Provide the (X, Y) coordinate of the cell's center where the given text is located.  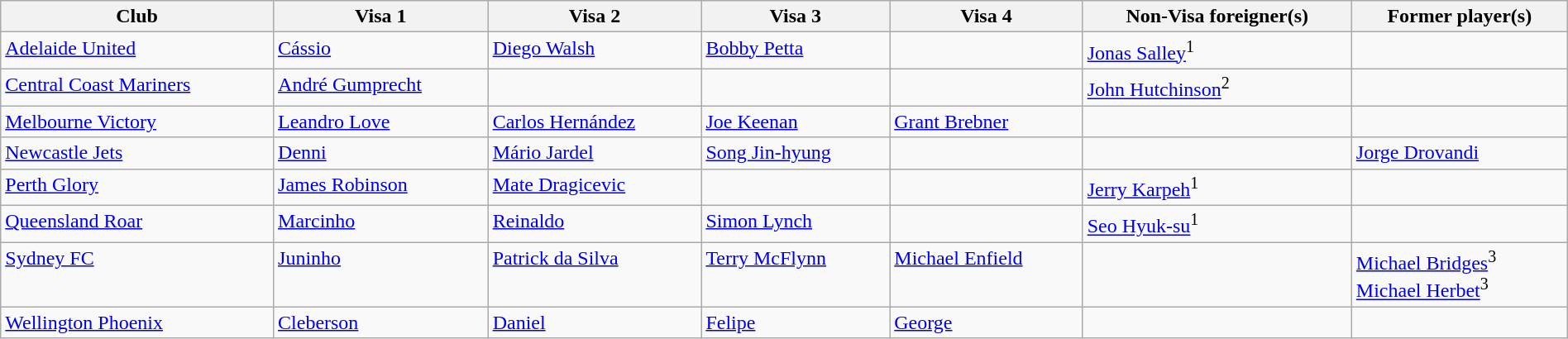
Visa 2 (595, 17)
Michael Bridges3 Michael Herbet3 (1459, 275)
Cleberson (381, 322)
Bobby Petta (796, 51)
Perth Glory (137, 187)
Mário Jardel (595, 153)
Seo Hyuk-su1 (1217, 225)
Jorge Drovandi (1459, 153)
Patrick da Silva (595, 275)
Adelaide United (137, 51)
Jonas Salley1 (1217, 51)
Grant Brebner (986, 122)
Queensland Roar (137, 225)
John Hutchinson2 (1217, 88)
Marcinho (381, 225)
Reinaldo (595, 225)
Juninho (381, 275)
Michael Enfield (986, 275)
Leandro Love (381, 122)
Mate Dragicevic (595, 187)
Diego Walsh (595, 51)
Carlos Hernández (595, 122)
Terry McFlynn (796, 275)
Central Coast Mariners (137, 88)
Song Jin-hyung (796, 153)
Club (137, 17)
Simon Lynch (796, 225)
Melbourne Victory (137, 122)
André Gumprecht (381, 88)
Daniel (595, 322)
Visa 4 (986, 17)
Joe Keenan (796, 122)
Visa 1 (381, 17)
James Robinson (381, 187)
Sydney FC (137, 275)
Wellington Phoenix (137, 322)
Non-Visa foreigner(s) (1217, 17)
Newcastle Jets (137, 153)
Felipe (796, 322)
Cássio (381, 51)
George (986, 322)
Former player(s) (1459, 17)
Jerry Karpeh1 (1217, 187)
Visa 3 (796, 17)
Denni (381, 153)
